Determine the [X, Y] coordinate at the center of the cell enclosing the given text.  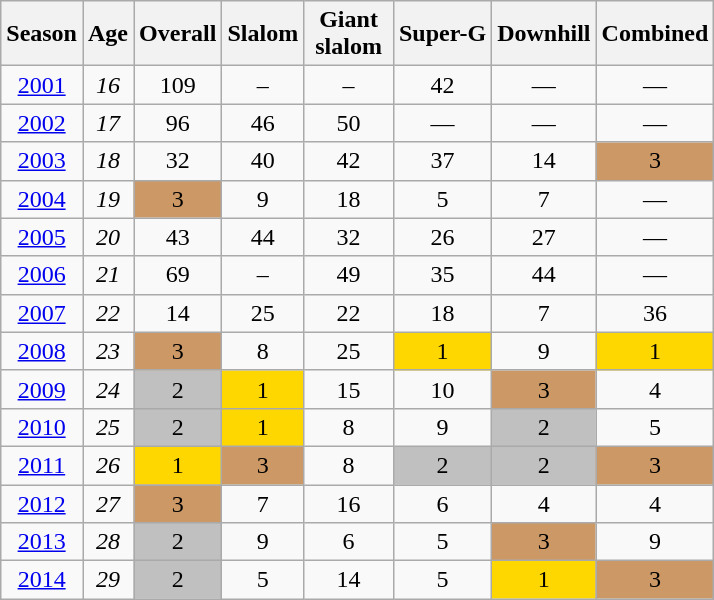
23 [108, 351]
2004 [42, 199]
49 [349, 275]
37 [442, 161]
2005 [42, 237]
2003 [42, 161]
Downhill [544, 34]
96 [178, 123]
2002 [42, 123]
Season [42, 34]
Combined [655, 34]
43 [178, 237]
17 [108, 123]
Giant slalom [349, 34]
21 [108, 275]
28 [108, 542]
2011 [42, 465]
10 [442, 389]
19 [108, 199]
2007 [42, 313]
Slalom [263, 34]
40 [263, 161]
2008 [42, 351]
29 [108, 580]
50 [349, 123]
2010 [42, 427]
Overall [178, 34]
15 [349, 389]
2009 [42, 389]
Super-G [442, 34]
109 [178, 85]
35 [442, 275]
46 [263, 123]
24 [108, 389]
2014 [42, 580]
2006 [42, 275]
2001 [42, 85]
2013 [42, 542]
2012 [42, 503]
36 [655, 313]
Age [108, 34]
69 [178, 275]
20 [108, 237]
